Extract the [X, Y] coordinate from the center of the cell holding the provided text.  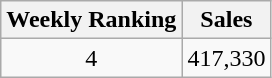
Sales [226, 20]
417,330 [226, 58]
Weekly Ranking [92, 20]
4 [92, 58]
